Find where the given text appears and provide that cell's center as [x, y] coordinate. 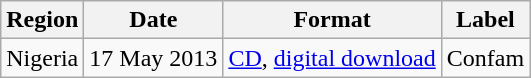
Nigeria [42, 58]
Label [485, 20]
Format [332, 20]
Confam [485, 58]
Region [42, 20]
CD, digital download [332, 58]
17 May 2013 [154, 58]
Date [154, 20]
